Scan for the cell matching the given text and deliver its [X, Y] coordinate at center. 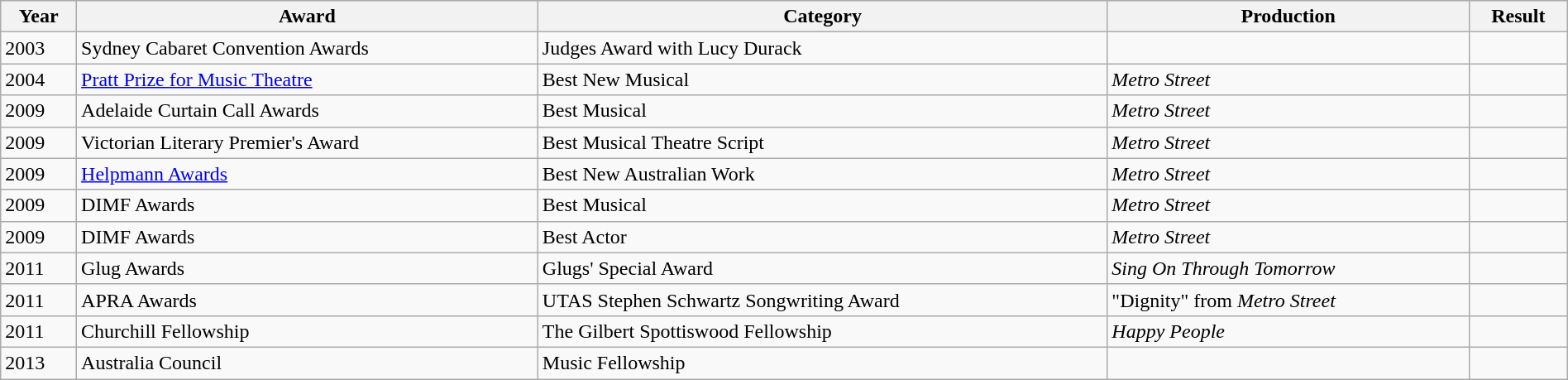
Best New Musical [822, 79]
Sing On Through Tomorrow [1288, 268]
Sydney Cabaret Convention Awards [308, 48]
Production [1288, 17]
Australia Council [308, 363]
Award [308, 17]
2003 [39, 48]
UTAS Stephen Schwartz Songwriting Award [822, 300]
Glugs' Special Award [822, 268]
Judges Award with Lucy Durack [822, 48]
Glug Awards [308, 268]
Year [39, 17]
Adelaide Curtain Call Awards [308, 111]
Result [1518, 17]
Music Fellowship [822, 363]
Churchill Fellowship [308, 331]
Victorian Literary Premier's Award [308, 142]
2004 [39, 79]
2013 [39, 363]
Category [822, 17]
Best Actor [822, 237]
Helpmann Awards [308, 174]
Happy People [1288, 331]
The Gilbert Spottiswood Fellowship [822, 331]
Best New Australian Work [822, 174]
"Dignity" from Metro Street [1288, 300]
APRA Awards [308, 300]
Best Musical Theatre Script [822, 142]
Pratt Prize for Music Theatre [308, 79]
